Return [x, y] of the center of cell containing provided text 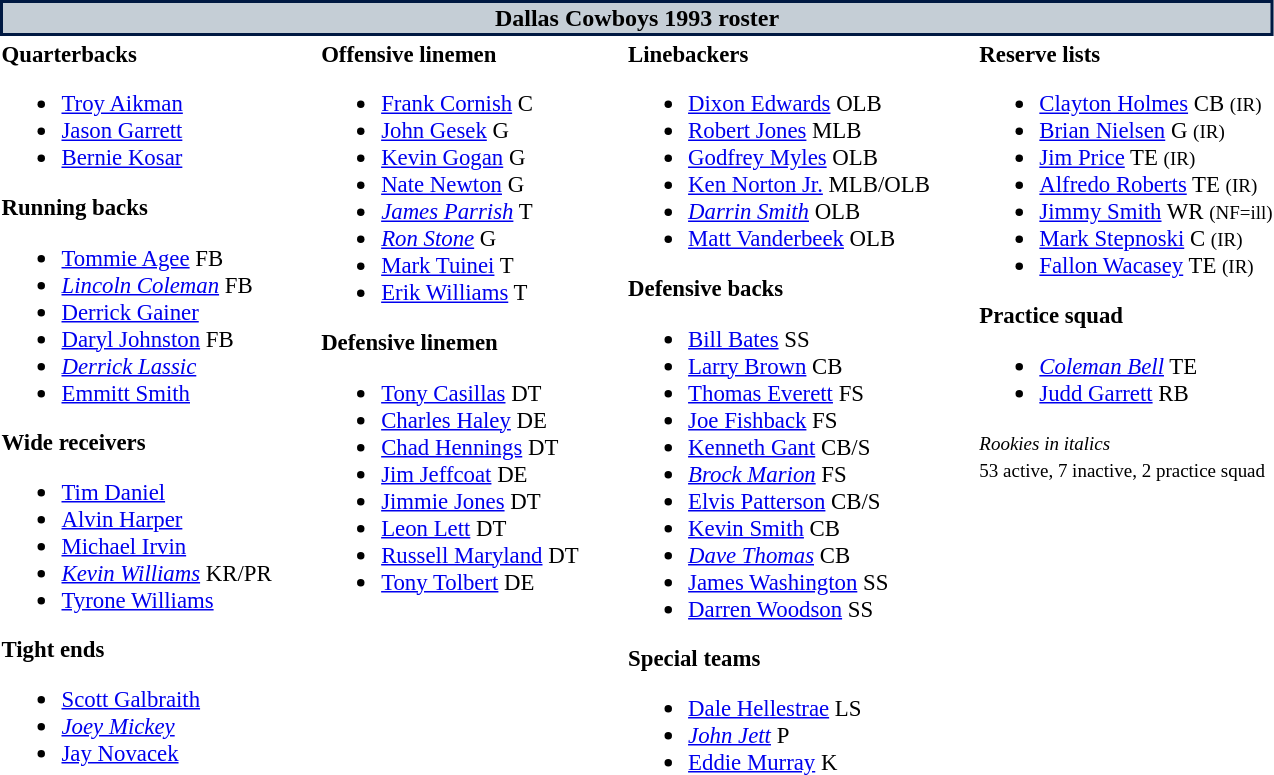
Dallas Cowboys 1993 roster [637, 18]
